Scan for the cell matching the given text and deliver its [X, Y] coordinate at center. 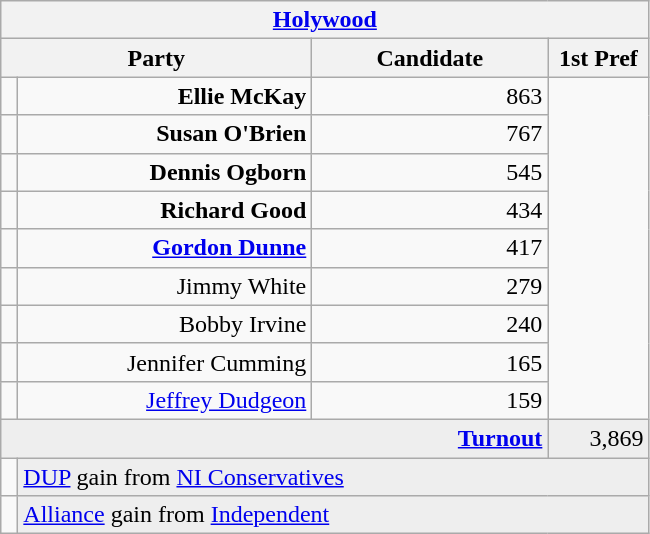
Jennifer Cumming [165, 362]
Dennis Ogborn [165, 172]
Richard Good [165, 210]
165 [430, 362]
Bobby Irvine [165, 324]
Alliance gain from Independent [334, 515]
863 [430, 96]
Holywood [325, 20]
Candidate [430, 58]
Ellie McKay [165, 96]
Turnout [274, 438]
767 [430, 134]
Jeffrey Dudgeon [165, 400]
Gordon Dunne [165, 248]
417 [430, 248]
240 [430, 324]
159 [430, 400]
Susan O'Brien [165, 134]
1st Pref [598, 58]
545 [430, 172]
DUP gain from NI Conservatives [334, 477]
434 [430, 210]
Jimmy White [165, 286]
Party [156, 58]
279 [430, 286]
3,869 [598, 438]
